Output the [x, y] coordinate of the center of the cell containing the given text.  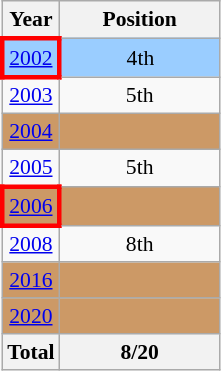
8th [140, 244]
2002 [30, 58]
2003 [30, 96]
Position [140, 20]
2016 [30, 281]
2005 [30, 168]
2006 [30, 206]
2004 [30, 132]
2008 [30, 244]
8/20 [140, 352]
4th [140, 58]
Year [30, 20]
2020 [30, 316]
Total [30, 352]
